Output the [x, y] coordinate of the center of the cell containing the given text.  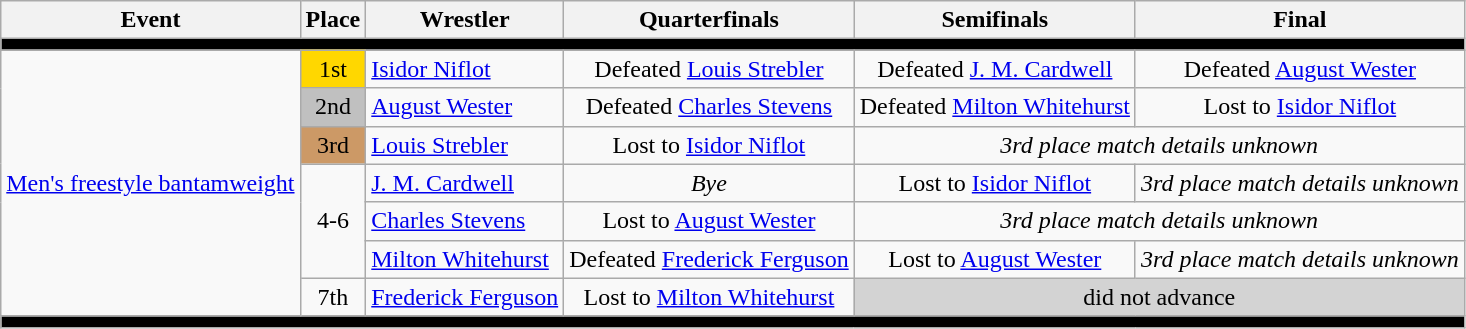
Place [333, 20]
Quarterfinals [710, 20]
Charles Stevens [465, 221]
Final [1300, 20]
Defeated Louis Strebler [710, 69]
Defeated J. M. Cardwell [994, 69]
Defeated August Wester [1300, 69]
Wrestler [465, 20]
Semifinals [994, 20]
Louis Strebler [465, 145]
3rd [333, 145]
Milton Whitehurst [465, 259]
1st [333, 69]
Event [150, 20]
Frederick Ferguson [465, 297]
Defeated Frederick Ferguson [710, 259]
2nd [333, 107]
Defeated Milton Whitehurst [994, 107]
Bye [710, 183]
Men's freestyle bantamweight [150, 183]
Defeated Charles Stevens [710, 107]
4-6 [333, 221]
7th [333, 297]
August Wester [465, 107]
Isidor Niflot [465, 69]
J. M. Cardwell [465, 183]
Lost to Milton Whitehurst [710, 297]
did not advance [1159, 297]
